Return [X, Y] of the center of cell containing provided text 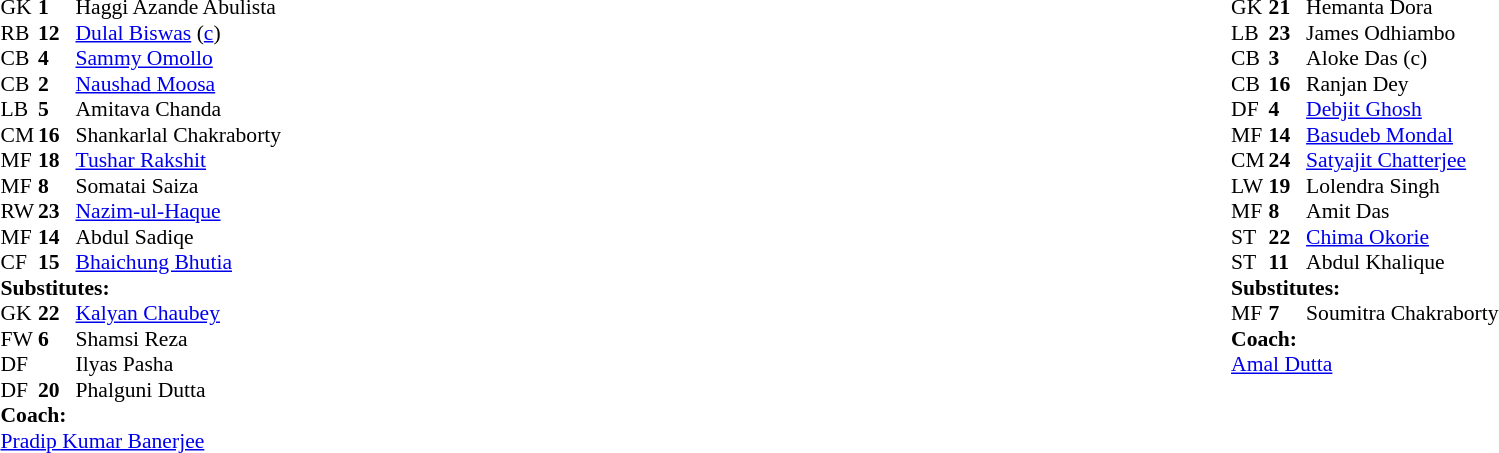
Aloke Das (c) [1402, 59]
20 [57, 390]
Phalguni Dutta [179, 390]
Amit Das [1402, 211]
Chima Okorie [1402, 237]
3 [1288, 59]
Somatai Saiza [179, 186]
Abdul Khalique [1402, 263]
Nazim-ul-Haque [179, 211]
Kalyan Chaubey [179, 313]
Shankarlal Chakraborty [179, 135]
5 [57, 109]
12 [57, 33]
15 [57, 263]
Amal Dutta [1364, 365]
RB [19, 33]
Dulal Biswas (c) [179, 33]
6 [57, 339]
FW [19, 339]
Debjit Ghosh [1402, 109]
Bhaichung Bhutia [179, 263]
Soumitra Chakraborty [1402, 313]
24 [1288, 161]
LW [1250, 186]
Tushar Rakshit [179, 161]
GK [19, 313]
19 [1288, 186]
RW [19, 211]
Sammy Omollo [179, 59]
Basudeb Mondal [1402, 135]
Satyajit Chatterjee [1402, 161]
2 [57, 84]
James Odhiambo [1402, 33]
7 [1288, 313]
18 [57, 161]
Amitava Chanda [179, 109]
Abdul Sadiqe [179, 237]
Ilyas Pasha [179, 365]
11 [1288, 263]
Naushad Moosa [179, 84]
Ranjan Dey [1402, 84]
Shamsi Reza [179, 339]
CF [19, 263]
Lolendra Singh [1402, 186]
